Return [X, Y] of the center of cell containing provided text 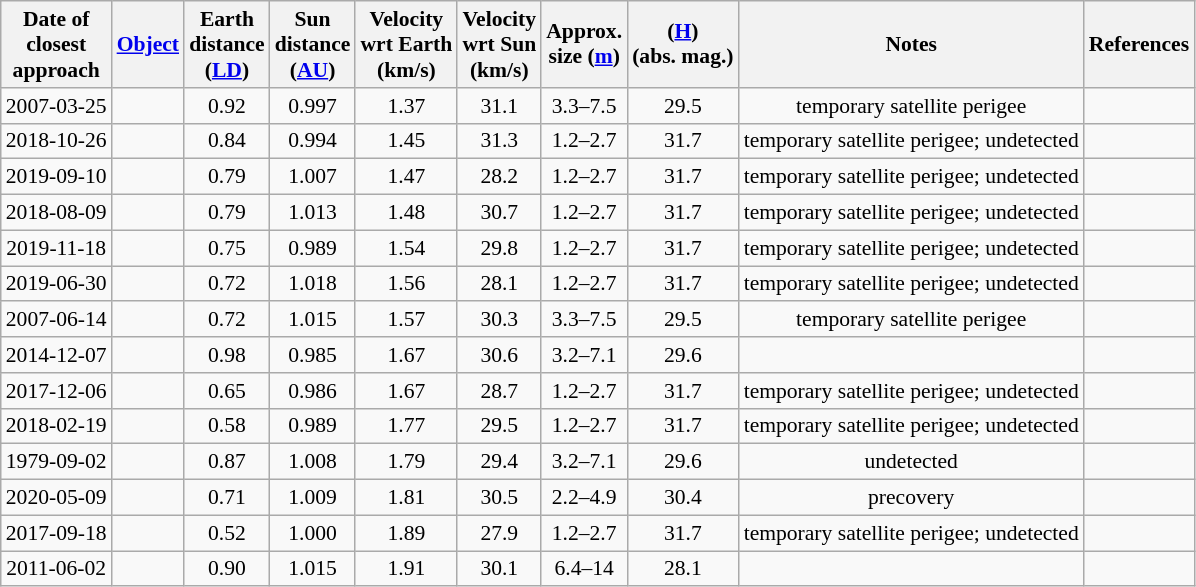
0.52 [227, 533]
1.54 [406, 248]
0.997 [313, 106]
Velocitywrt Earth(km/s) [406, 44]
Velocitywrt Sun(km/s) [499, 44]
0.98 [227, 355]
1.008 [313, 462]
0.985 [313, 355]
30.6 [499, 355]
30.1 [499, 569]
2017-09-18 [56, 533]
0.986 [313, 391]
1.47 [406, 177]
0.90 [227, 569]
References [1139, 44]
(H)(abs. mag.) [682, 44]
0.71 [227, 498]
1.007 [313, 177]
1.009 [313, 498]
1.91 [406, 569]
1979-09-02 [56, 462]
30.7 [499, 213]
1.81 [406, 498]
29.4 [499, 462]
1.48 [406, 213]
27.9 [499, 533]
undetected [912, 462]
0.75 [227, 248]
Earthdistance(LD) [227, 44]
0.58 [227, 426]
6.4–14 [584, 569]
1.018 [313, 284]
Object [148, 44]
1.57 [406, 320]
Approx.size (m) [584, 44]
1.45 [406, 141]
0.994 [313, 141]
30.4 [682, 498]
precovery [912, 498]
1.000 [313, 533]
1.37 [406, 106]
0.84 [227, 141]
2018-10-26 [56, 141]
28.7 [499, 391]
1.89 [406, 533]
2018-08-09 [56, 213]
31.3 [499, 141]
29.8 [499, 248]
2.2–4.9 [584, 498]
Date ofclosestapproach [56, 44]
0.65 [227, 391]
Sundistance(AU) [313, 44]
2020-05-09 [56, 498]
30.5 [499, 498]
2017-12-06 [56, 391]
1.77 [406, 426]
2019-06-30 [56, 284]
1.56 [406, 284]
2018-02-19 [56, 426]
0.92 [227, 106]
1.79 [406, 462]
0.87 [227, 462]
2019-11-18 [56, 248]
2014-12-07 [56, 355]
31.1 [499, 106]
28.2 [499, 177]
2007-06-14 [56, 320]
2007-03-25 [56, 106]
2019-09-10 [56, 177]
Notes [912, 44]
2011-06-02 [56, 569]
1.013 [313, 213]
30.3 [499, 320]
